Search for the cell housing the specified text and yield its [x, y] center coordinate. 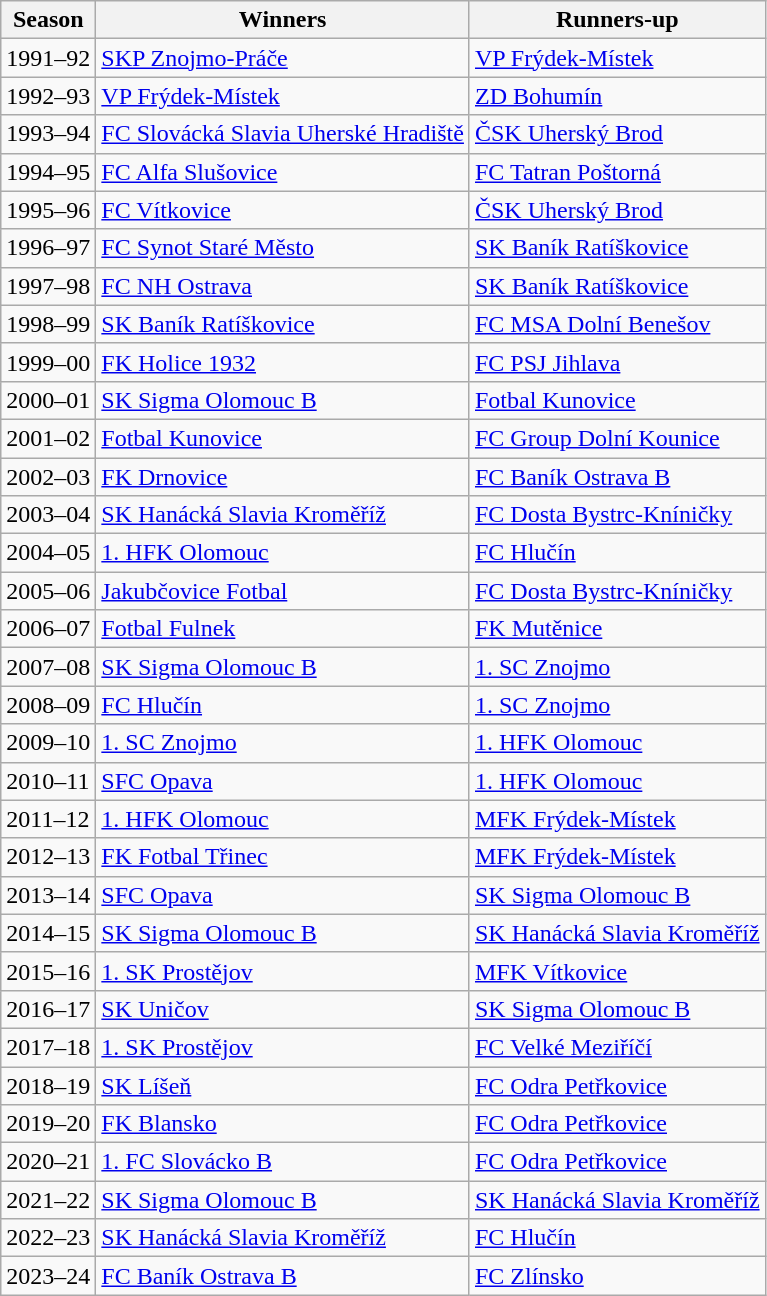
Fotbal Fulnek [283, 629]
2010–11 [48, 781]
2017–18 [48, 1047]
Runners-up [617, 20]
FC Alfa Slušovice [283, 172]
2002–03 [48, 477]
2018–19 [48, 1085]
1992–93 [48, 96]
2019–20 [48, 1124]
2005–06 [48, 591]
2012–13 [48, 857]
2020–21 [48, 1162]
SKP Znojmo-Práče [283, 58]
FC Zlínsko [617, 1276]
1995–96 [48, 210]
2006–07 [48, 629]
2003–04 [48, 515]
SK Líšeň [283, 1085]
FC Slovácká Slavia Uherské Hradiště [283, 134]
2004–05 [48, 553]
MFK Vítkovice [617, 971]
2013–14 [48, 895]
2014–15 [48, 933]
1994–95 [48, 172]
Winners [283, 20]
FK Drnovice [283, 477]
2009–10 [48, 743]
ZD Bohumín [617, 96]
FC Velké Meziříčí [617, 1047]
1991–92 [48, 58]
2011–12 [48, 819]
FK Holice 1932 [283, 362]
FC NH Ostrava [283, 286]
FK Blansko [283, 1124]
2021–22 [48, 1200]
FC MSA Dolní Benešov [617, 324]
1996–97 [48, 248]
2000–01 [48, 400]
Season [48, 20]
1998–99 [48, 324]
FK Fotbal Třinec [283, 857]
2023–24 [48, 1276]
FK Mutěnice [617, 629]
FC Vítkovice [283, 210]
2008–09 [48, 705]
2022–23 [48, 1238]
1993–94 [48, 134]
1. FC Slovácko B [283, 1162]
2015–16 [48, 971]
FC Tatran Poštorná [617, 172]
1997–98 [48, 286]
2001–02 [48, 438]
FC PSJ Jihlava [617, 362]
Jakubčovice Fotbal [283, 591]
SK Uničov [283, 1009]
1999–00 [48, 362]
2016–17 [48, 1009]
FC Synot Staré Město [283, 248]
FC Group Dolní Kounice [617, 438]
2007–08 [48, 667]
